From the cell containing the given text, extract its center point as (X, Y) coordinate. 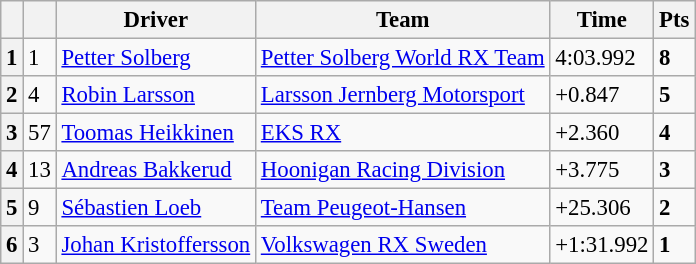
Johan Kristoffersson (156, 245)
Team (402, 20)
EKS RX (402, 133)
Robin Larsson (156, 95)
8 (674, 58)
+0.847 (602, 95)
57 (40, 133)
+3.775 (602, 170)
Andreas Bakkerud (156, 170)
Volkswagen RX Sweden (402, 245)
Sébastien Loeb (156, 208)
+25.306 (602, 208)
Larsson Jernberg Motorsport (402, 95)
Petter Solberg World RX Team (402, 58)
Toomas Heikkinen (156, 133)
Hoonigan Racing Division (402, 170)
Time (602, 20)
9 (40, 208)
Pts (674, 20)
13 (40, 170)
+2.360 (602, 133)
Petter Solberg (156, 58)
Team Peugeot-Hansen (402, 208)
+1:31.992 (602, 245)
Driver (156, 20)
4:03.992 (602, 58)
6 (12, 245)
